Scan for the cell matching the given text and deliver its [X, Y] coordinate at center. 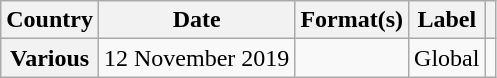
Label [447, 20]
Country [50, 20]
Various [50, 58]
Date [196, 20]
12 November 2019 [196, 58]
Format(s) [352, 20]
Global [447, 58]
